Return the [x, y] coordinate for the center point of the cell that contains the specified text.  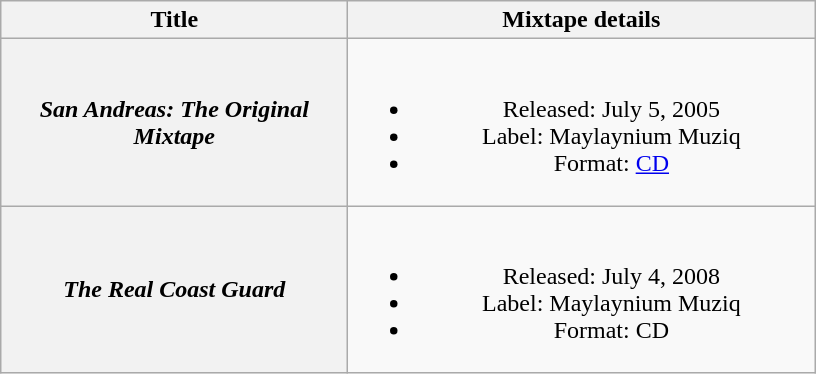
Released: July 5, 2005Label: Maylaynium MuziqFormat: CD [582, 122]
Released: July 4, 2008Label: Maylaynium MuziqFormat: CD [582, 290]
San Andreas: The Original Mixtape [174, 122]
The Real Coast Guard [174, 290]
Mixtape details [582, 20]
Title [174, 20]
